Pinpoint the cell where the given text exists, returning its [x, y] midpoint coordinate. 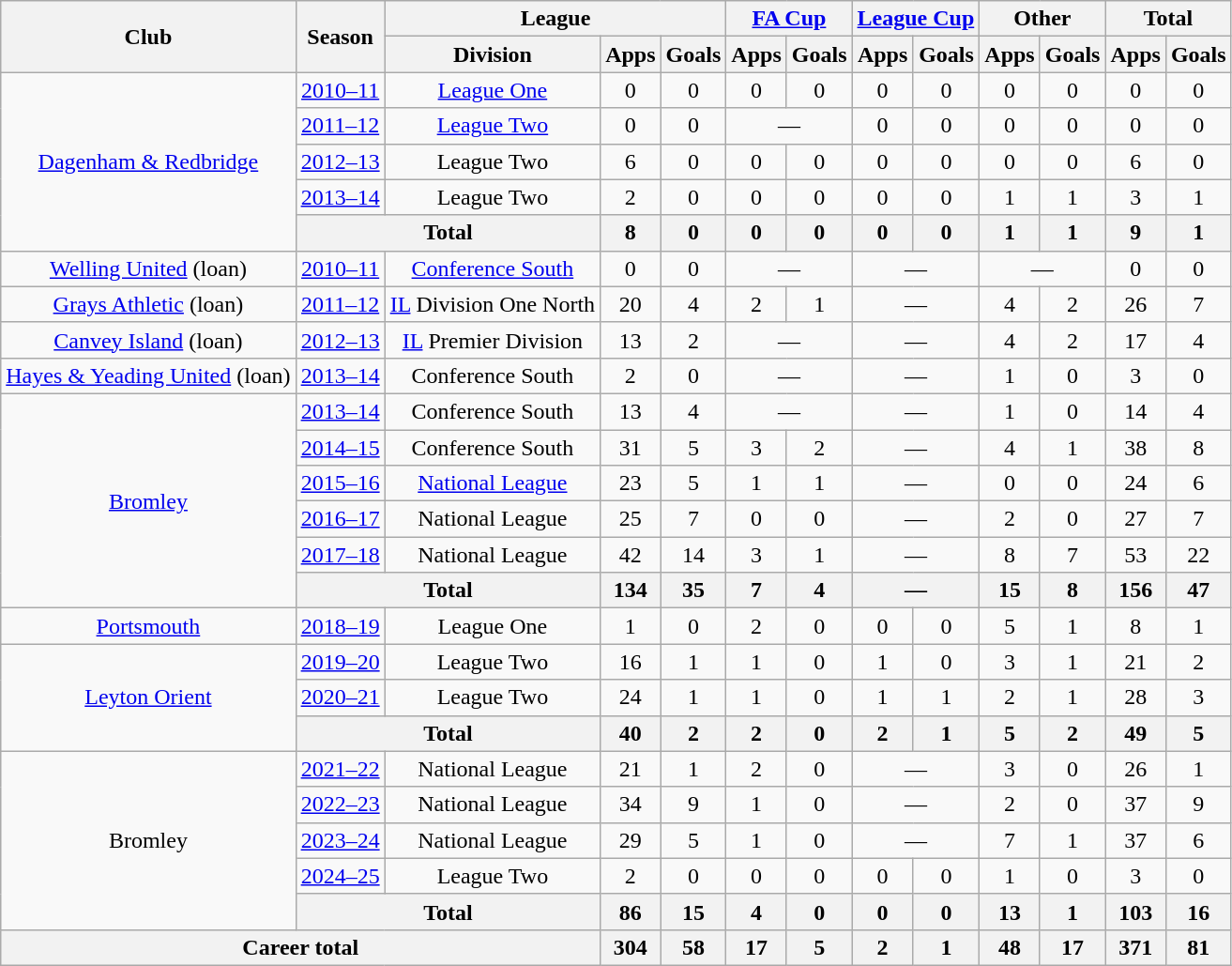
League [555, 19]
29 [631, 840]
40 [631, 733]
49 [1135, 733]
58 [693, 947]
Club [148, 37]
48 [1010, 947]
156 [1135, 590]
2015–16 [340, 483]
34 [631, 805]
IL Division One North [493, 304]
Grays Athletic (loan) [148, 304]
Career total [300, 947]
Canvey Island (loan) [148, 340]
103 [1135, 912]
2018–19 [340, 626]
2020–21 [340, 698]
Leyton Orient [148, 698]
Hayes & Yeading United (loan) [148, 376]
2024–25 [340, 876]
League Cup [916, 19]
IL Premier Division [493, 340]
47 [1198, 590]
Other [1042, 19]
25 [631, 519]
20 [631, 304]
27 [1135, 519]
42 [631, 555]
2023–24 [340, 840]
2017–18 [340, 555]
2019–20 [340, 662]
Dagenham & Redbridge [148, 161]
35 [693, 590]
23 [631, 483]
2016–17 [340, 519]
371 [1135, 947]
38 [1135, 448]
FA Cup [789, 19]
Season [340, 37]
81 [1198, 947]
53 [1135, 555]
Portsmouth [148, 626]
134 [631, 590]
2014–15 [340, 448]
Division [493, 54]
86 [631, 912]
2021–22 [340, 769]
Welling United (loan) [148, 268]
31 [631, 448]
304 [631, 947]
28 [1135, 698]
2022–23 [340, 805]
22 [1198, 555]
